Search for the cell housing the specified text and yield its [X, Y] center coordinate. 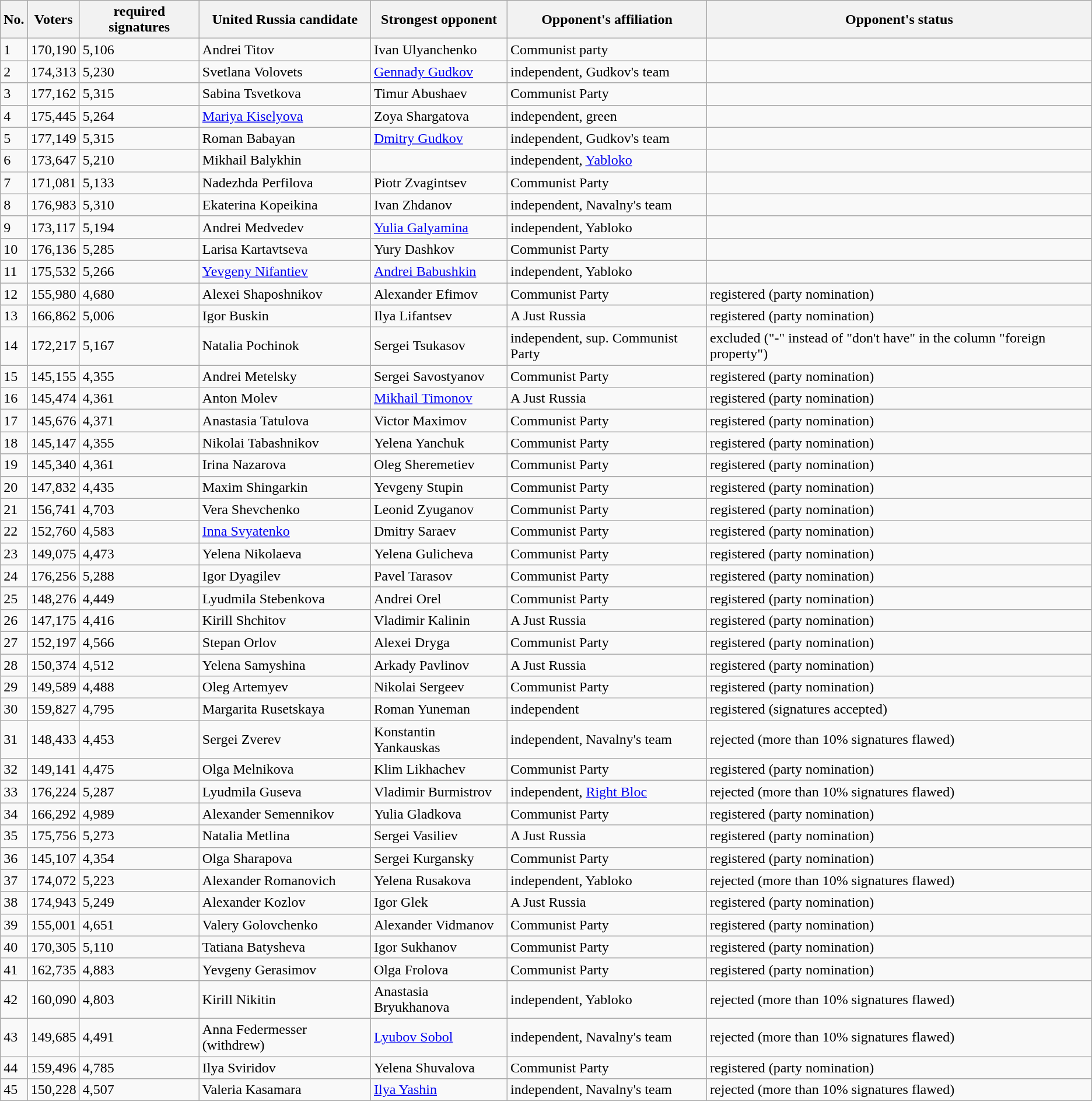
Natalia Pochinok [285, 347]
159,496 [54, 1067]
Valery Golovchenko [285, 925]
11 [14, 271]
Andrei Metelsky [285, 376]
4,416 [139, 620]
43 [14, 1037]
5,273 [139, 836]
5 [14, 138]
Yelena Yanchuk [439, 443]
Communist party [607, 50]
19 [14, 465]
155,001 [54, 925]
5,249 [139, 903]
Yelena Samyshina [285, 665]
Igor Sukhanov [439, 947]
149,141 [54, 770]
4,883 [139, 969]
Yury Dashkov [439, 249]
4,795 [139, 709]
Alexander Romanovich [285, 880]
5,310 [139, 205]
4,507 [139, 1090]
4,449 [139, 598]
14 [14, 347]
175,756 [54, 836]
171,081 [54, 183]
Andrei Orel [439, 598]
21 [14, 509]
Yelena Rusakova [439, 880]
8 [14, 205]
Yelena Nikolaeva [285, 554]
174,943 [54, 903]
Mikhail Timonov [439, 399]
25 [14, 598]
9 [14, 227]
166,292 [54, 814]
Nadezhda Perfilova [285, 183]
Victor Maximov [439, 421]
Oleg Artemyev [285, 687]
155,980 [54, 293]
Ivan Ulyanchenko [439, 50]
4,680 [139, 293]
Irina Nazarova [285, 465]
registered (signatures accepted) [900, 709]
23 [14, 554]
Dmitry Saraev [439, 532]
5,230 [139, 72]
27 [14, 642]
Mariya Kiselyova [285, 116]
36 [14, 858]
152,197 [54, 642]
38 [14, 903]
Olga Sharapova [285, 858]
Alexander Vidmanov [439, 925]
Sergei Vasiliev [439, 836]
5,194 [139, 227]
150,374 [54, 665]
176,256 [54, 576]
174,072 [54, 880]
1 [14, 50]
4,989 [139, 814]
176,136 [54, 249]
Andrei Babushkin [439, 271]
Yevgeny Nifantiev [285, 271]
Vladimir Burmistrov [439, 792]
4,785 [139, 1067]
4,475 [139, 770]
Nikolai Tabashnikov [285, 443]
13 [14, 316]
5,106 [139, 50]
Andrei Medvedev [285, 227]
172,217 [54, 347]
4,435 [139, 487]
Gennady Gudkov [439, 72]
147,832 [54, 487]
152,760 [54, 532]
4,453 [139, 740]
4,473 [139, 554]
Klim Likhachev [439, 770]
Timur Abushaev [439, 94]
12 [14, 293]
Dmitry Gudkov [439, 138]
39 [14, 925]
Sabina Tsvetkova [285, 94]
145,676 [54, 421]
Ilya Lifantsev [439, 316]
177,149 [54, 138]
Strongest opponent [439, 20]
5,167 [139, 347]
Inna Svyatenko [285, 532]
Leonid Zyuganov [439, 509]
149,589 [54, 687]
24 [14, 576]
Lyudmila Stebenkova [285, 598]
Roman Babayan [285, 138]
176,983 [54, 205]
5,006 [139, 316]
28 [14, 665]
5,210 [139, 160]
176,224 [54, 792]
148,276 [54, 598]
31 [14, 740]
Ivan Zhdanov [439, 205]
Piotr Zvagintsev [439, 183]
4,488 [139, 687]
Anton Molev [285, 399]
5,133 [139, 183]
29 [14, 687]
Igor Buskin [285, 316]
4,566 [139, 642]
Olga Melnikova [285, 770]
2 [14, 72]
145,107 [54, 858]
5,285 [139, 249]
Opponent's affiliation [607, 20]
150,228 [54, 1090]
145,155 [54, 376]
Oleg Sheremetiev [439, 465]
Tatiana Batysheva [285, 947]
173,647 [54, 160]
33 [14, 792]
Kirill Shchitov [285, 620]
5,223 [139, 880]
Ilya Yashin [439, 1090]
Vladimir Kalinin [439, 620]
6 [14, 160]
Margarita Rusetskaya [285, 709]
Sergei Zverev [285, 740]
145,147 [54, 443]
4,583 [139, 532]
Anastasia Tatulova [285, 421]
excluded ("-" instead of "don't have" in the column "foreign property") [900, 347]
175,445 [54, 116]
4,371 [139, 421]
Sergei Kurgansky [439, 858]
145,340 [54, 465]
independent, Right Bloc [607, 792]
Igor Dyagilev [285, 576]
independent [607, 709]
Igor Glek [439, 903]
Zoya Shargatova [439, 116]
required signatures [139, 20]
Yelena Gulicheva [439, 554]
No. [14, 20]
30 [14, 709]
149,075 [54, 554]
35 [14, 836]
145,474 [54, 399]
149,685 [54, 1037]
Kirill Nikitin [285, 999]
42 [14, 999]
Olga Frolova [439, 969]
Stepan Orlov [285, 642]
Opponent's status [900, 20]
44 [14, 1067]
Andrei Titov [285, 50]
5,287 [139, 792]
5,264 [139, 116]
Sergei Tsukasov [439, 347]
17 [14, 421]
22 [14, 532]
Yulia Galyamina [439, 227]
4,491 [139, 1037]
10 [14, 249]
Maxim Shingarkin [285, 487]
Alexander Kozlov [285, 903]
18 [14, 443]
32 [14, 770]
162,735 [54, 969]
Yevgeny Stupin [439, 487]
26 [14, 620]
5,288 [139, 576]
Anna Federmesser (withdrew) [285, 1037]
4,703 [139, 509]
15 [14, 376]
45 [14, 1090]
4,651 [139, 925]
40 [14, 947]
4,354 [139, 858]
Yelena Shuvalova [439, 1067]
175,532 [54, 271]
Alexander Semennikov [285, 814]
170,305 [54, 947]
148,433 [54, 740]
147,175 [54, 620]
37 [14, 880]
Mikhail Balykhin [285, 160]
156,741 [54, 509]
Anastasia Bryukhanova [439, 999]
Yulia Gladkova [439, 814]
Pavel Tarasov [439, 576]
Ilya Sviridov [285, 1067]
Voters [54, 20]
Sergei Savostyanov [439, 376]
5,110 [139, 947]
174,313 [54, 72]
7 [14, 183]
166,862 [54, 316]
Lyubov Sobol [439, 1037]
Alexei Shaposhnikov [285, 293]
Svetlana Volovets [285, 72]
170,190 [54, 50]
Valeria Kasamara [285, 1090]
Yevgeny Gerasimov [285, 969]
5,266 [139, 271]
Ekaterina Kopeikina [285, 205]
Alexander Efimov [439, 293]
United Russia candidate [285, 20]
independent, sup. Communist Party [607, 347]
34 [14, 814]
20 [14, 487]
160,090 [54, 999]
41 [14, 969]
3 [14, 94]
Lyudmila Guseva [285, 792]
177,162 [54, 94]
159,827 [54, 709]
Larisa Kartavtseva [285, 249]
173,117 [54, 227]
Vera Shevchenko [285, 509]
Arkady Pavlinov [439, 665]
Natalia Metlina [285, 836]
4 [14, 116]
4,512 [139, 665]
independent, green [607, 116]
4,803 [139, 999]
Roman Yuneman [439, 709]
Alexei Dryga [439, 642]
Konstantin Yankauskas [439, 740]
Nikolai Sergeev [439, 687]
16 [14, 399]
